Determine the (X, Y) coordinate at the center of the cell enclosing the given text.  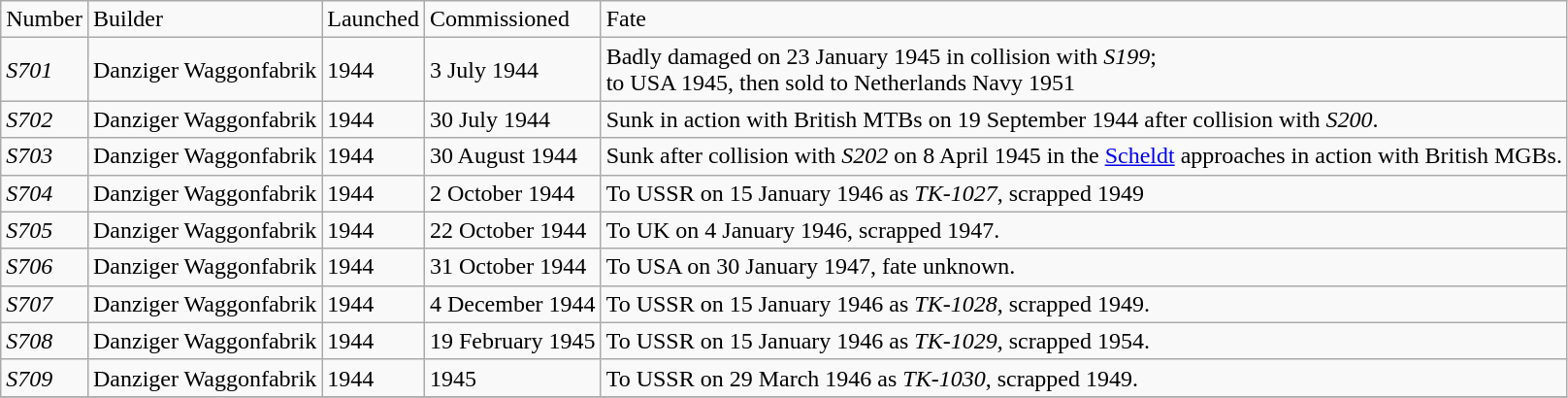
Badly damaged on 23 January 1945 in collision with S199; to USA 1945, then sold to Netherlands Navy 1951 (1084, 70)
30 July 1944 (512, 119)
4 December 1944 (512, 304)
S707 (45, 304)
1945 (512, 378)
Commissioned (512, 19)
S709 (45, 378)
31 October 1944 (512, 267)
S702 (45, 119)
3 July 1944 (512, 70)
Sunk in action with British MTBs on 19 September 1944 after collision with S200. (1084, 119)
S703 (45, 156)
S705 (45, 230)
30 August 1944 (512, 156)
To UK on 4 January 1946, scrapped 1947. (1084, 230)
22 October 1944 (512, 230)
2 October 1944 (512, 193)
Sunk after collision with S202 on 8 April 1945 in the Scheldt approaches in action with British MGBs. (1084, 156)
S701 (45, 70)
To USSR on 15 January 1946 as TK-1028, scrapped 1949. (1084, 304)
To USSR on 15 January 1946 as TK-1027, scrapped 1949 (1084, 193)
Number (45, 19)
Builder (204, 19)
Fate (1084, 19)
19 February 1945 (512, 341)
S708 (45, 341)
To USSR on 29 March 1946 as TK-1030, scrapped 1949. (1084, 378)
S706 (45, 267)
To USA on 30 January 1947, fate unknown. (1084, 267)
Launched (374, 19)
To USSR on 15 January 1946 as TK-1029, scrapped 1954. (1084, 341)
S704 (45, 193)
